Pinpoint the cell where the given text exists, returning its (x, y) midpoint coordinate. 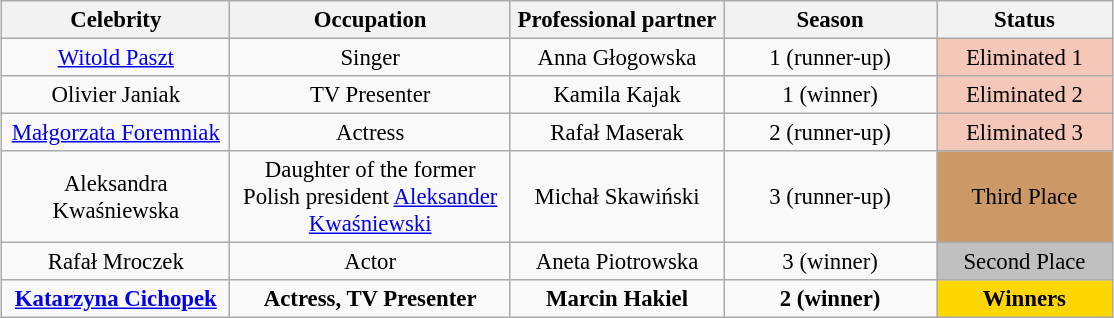
3 (winner) (830, 262)
Aleksandra Kwaśniewska (116, 197)
Celebrity (116, 20)
Second Place (1025, 262)
2 (runner-up) (830, 133)
Rafał Mroczek (116, 262)
Małgorzata Foremniak (116, 133)
Winners (1025, 299)
Status (1025, 20)
Marcin Hakiel (616, 299)
Daughter of the former Polish president Aleksander Kwaśniewski (370, 197)
Katarzyna Cichopek (116, 299)
Actress (370, 133)
Singer (370, 57)
Olivier Janiak (116, 95)
Season (830, 20)
Eliminated 3 (1025, 133)
Eliminated 2 (1025, 95)
Actress, TV Presenter (370, 299)
2 (winner) (830, 299)
TV Presenter (370, 95)
Rafał Maserak (616, 133)
Third Place (1025, 197)
Occupation (370, 20)
Aneta Piotrowska (616, 262)
Michał Skawiński (616, 197)
Witold Paszt (116, 57)
1 (runner-up) (830, 57)
3 (runner-up) (830, 197)
Kamila Kajak (616, 95)
Actor (370, 262)
Professional partner (616, 20)
Anna Głogowska (616, 57)
Eliminated 1 (1025, 57)
1 (winner) (830, 95)
